Locate the cell with the specified text and output its (X, Y) center coordinate. 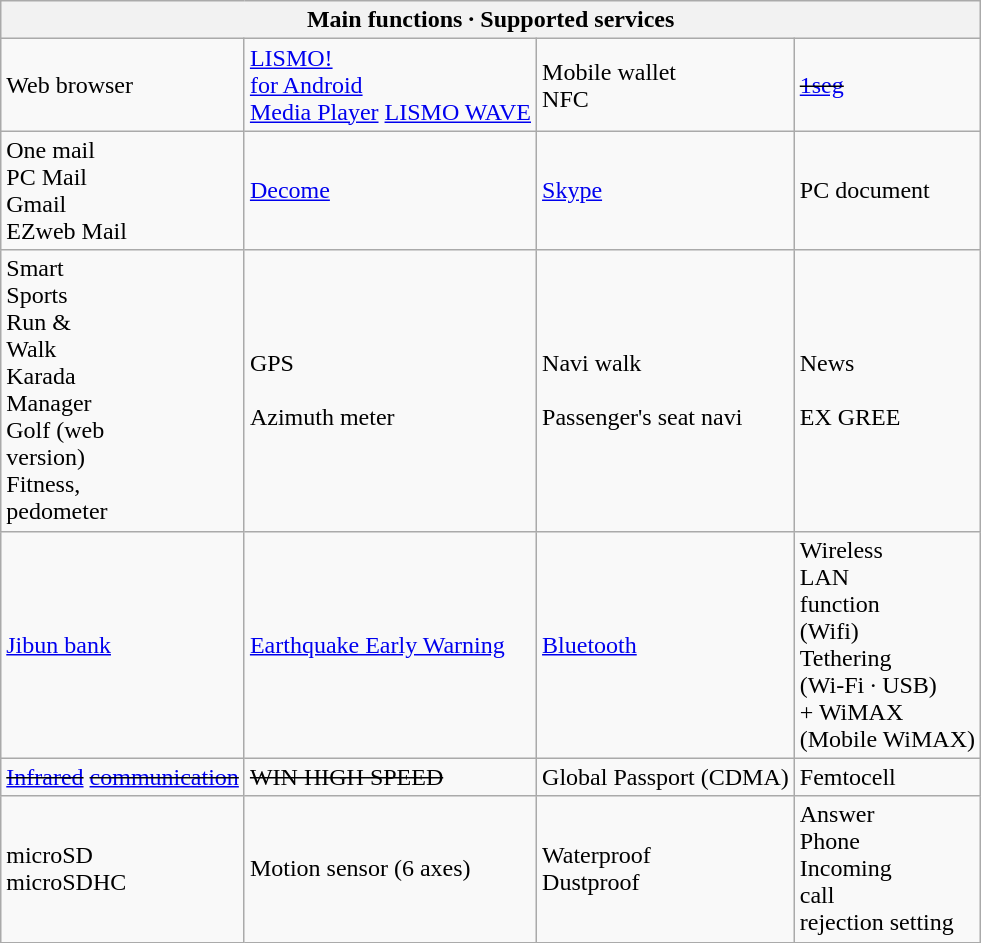
Answer PhoneIncoming call rejection setting (887, 869)
WIN HIGH SPEED (390, 777)
Earthquake Early Warning (390, 644)
One mailPC MailGmailEZweb Mail (123, 190)
Bluetooth (666, 644)
LISMO!for AndroidMedia Player LISMO WAVE (390, 85)
Web browser (123, 85)
1seg (887, 85)
Smart SportsRun &WalkKaradaManagerGolf (web version)Fitness,pedometer (123, 390)
Infrared communication (123, 777)
Wireless LANfunction(Wifi)Tethering(Wi-Fi · USB)+ WiMAX(Mobile WiMAX) (887, 644)
Motion sensor (6 axes) (390, 869)
Main functions · Supported services (491, 20)
Mobile walletNFC (666, 85)
PC document (887, 190)
Global Passport (CDMA) (666, 777)
Jibun bank (123, 644)
Decome (390, 190)
microSDmicroSDHC (123, 869)
Skype (666, 190)
News EX GREE (887, 390)
Femtocell (887, 777)
Navi walk Passenger's seat navi (666, 390)
WaterproofDustproof (666, 869)
GPSAzimuth meter (390, 390)
